For the text-containing cell, return its midpoint in [x, y] coordinate format. 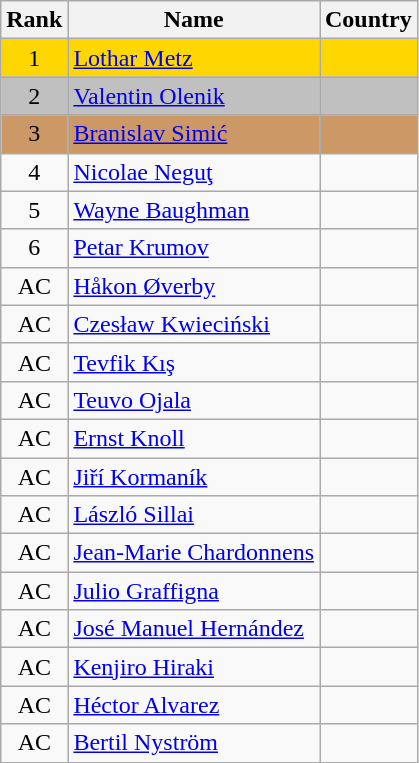
1 [34, 58]
László Sillai [194, 515]
Julio Graffigna [194, 591]
Country [369, 20]
Wayne Baughman [194, 210]
Lothar Metz [194, 58]
Name [194, 20]
Kenjiro Hiraki [194, 667]
Jiří Kormaník [194, 477]
3 [34, 134]
José Manuel Hernández [194, 629]
Håkon Øverby [194, 286]
2 [34, 96]
Petar Krumov [194, 248]
Teuvo Ojala [194, 400]
Ernst Knoll [194, 438]
Rank [34, 20]
4 [34, 172]
5 [34, 210]
Valentin Olenik [194, 96]
6 [34, 248]
Héctor Alvarez [194, 705]
Nicolae Neguţ [194, 172]
Branislav Simić [194, 134]
Jean-Marie Chardonnens [194, 553]
Czesław Kwieciński [194, 324]
Bertil Nyström [194, 743]
Tevfik Kış [194, 362]
